Provide the (x, y) coordinate of the cell's center where the given text is located.  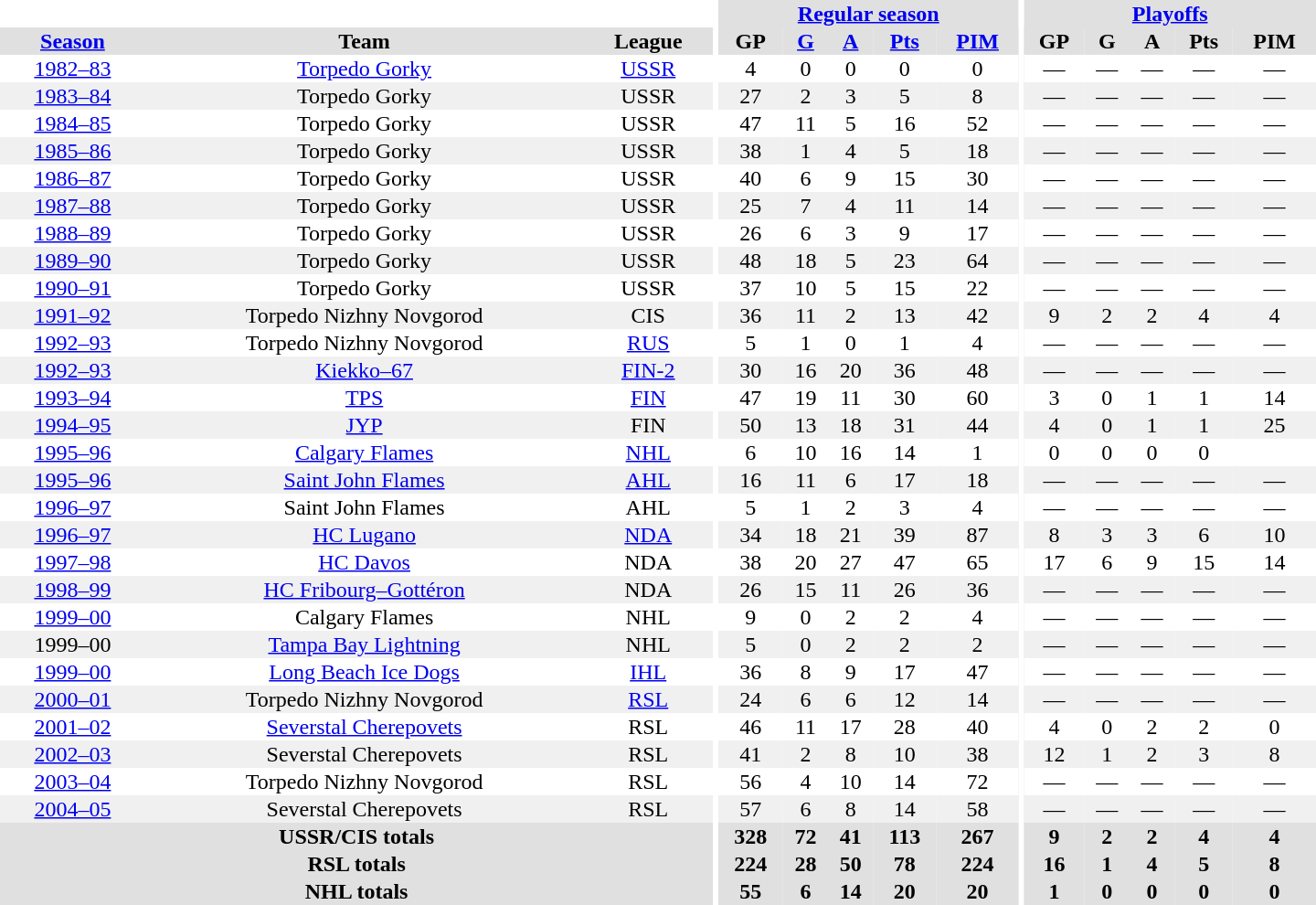
1993–94 (73, 398)
56 (751, 782)
1994–95 (73, 425)
USSR/CIS totals (356, 836)
55 (751, 891)
34 (751, 535)
1998–99 (73, 590)
87 (978, 535)
RUS (648, 343)
1986–87 (73, 178)
2004–05 (73, 809)
NHL totals (356, 891)
RSL totals (356, 864)
52 (978, 123)
TPS (365, 398)
113 (905, 836)
44 (978, 425)
1990–91 (73, 288)
1982–83 (73, 69)
2000–01 (73, 699)
League (648, 41)
23 (905, 261)
1997–98 (73, 562)
IHL (648, 672)
46 (751, 727)
1984–85 (73, 123)
58 (978, 809)
24 (751, 699)
328 (751, 836)
64 (978, 261)
Kiekko–67 (365, 370)
65 (978, 562)
19 (806, 398)
HC Lugano (365, 535)
Tampa Bay Lightning (365, 644)
78 (905, 864)
7 (806, 206)
2001–02 (73, 727)
HC Davos (365, 562)
1991–92 (73, 315)
1989–90 (73, 261)
31 (905, 425)
1988–89 (73, 233)
60 (978, 398)
22 (978, 288)
2003–04 (73, 782)
39 (905, 535)
HC Fribourg–Gottéron (365, 590)
Team (365, 41)
42 (978, 315)
1987–88 (73, 206)
Season (73, 41)
CIS (648, 315)
267 (978, 836)
2002–03 (73, 754)
Playoffs (1170, 14)
1983–84 (73, 96)
57 (751, 809)
21 (850, 535)
JYP (365, 425)
Long Beach Ice Dogs (365, 672)
1985–86 (73, 151)
FIN-2 (648, 370)
Regular season (868, 14)
37 (751, 288)
